Find where the given text appears and provide that cell's center as (X, Y) coordinate. 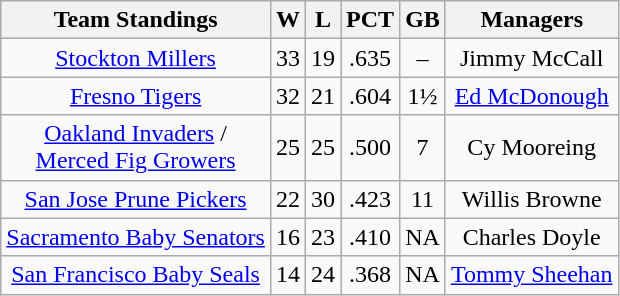
San Jose Prune Pickers (136, 199)
.368 (370, 275)
PCT (370, 20)
19 (322, 58)
.423 (370, 199)
7 (423, 148)
.635 (370, 58)
Willis Browne (532, 199)
Managers (532, 20)
– (423, 58)
.410 (370, 237)
23 (322, 237)
.500 (370, 148)
Cy Mooreing (532, 148)
11 (423, 199)
Charles Doyle (532, 237)
Fresno Tigers (136, 96)
Tommy Sheehan (532, 275)
GB (423, 20)
16 (288, 237)
Ed McDonough (532, 96)
L (322, 20)
Jimmy McCall (532, 58)
33 (288, 58)
1½ (423, 96)
Team Standings (136, 20)
Oakland Invaders / Merced Fig Growers (136, 148)
San Francisco Baby Seals (136, 275)
30 (322, 199)
14 (288, 275)
21 (322, 96)
22 (288, 199)
24 (322, 275)
W (288, 20)
32 (288, 96)
Sacramento Baby Senators (136, 237)
.604 (370, 96)
Stockton Millers (136, 58)
